Provide the [X, Y] coordinate of the cell's center where the given text is located.  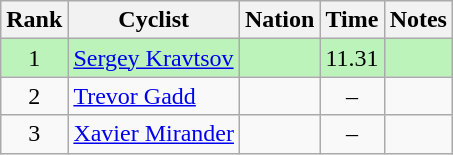
Sergey Kravtsov [154, 58]
Nation [280, 20]
Cyclist [154, 20]
Time [352, 20]
Xavier Mirander [154, 134]
1 [34, 58]
11.31 [352, 58]
2 [34, 96]
Trevor Gadd [154, 96]
Rank [34, 20]
Notes [418, 20]
3 [34, 134]
